Detect which cell encompasses the target text, then output its [X, Y] center coordinate. 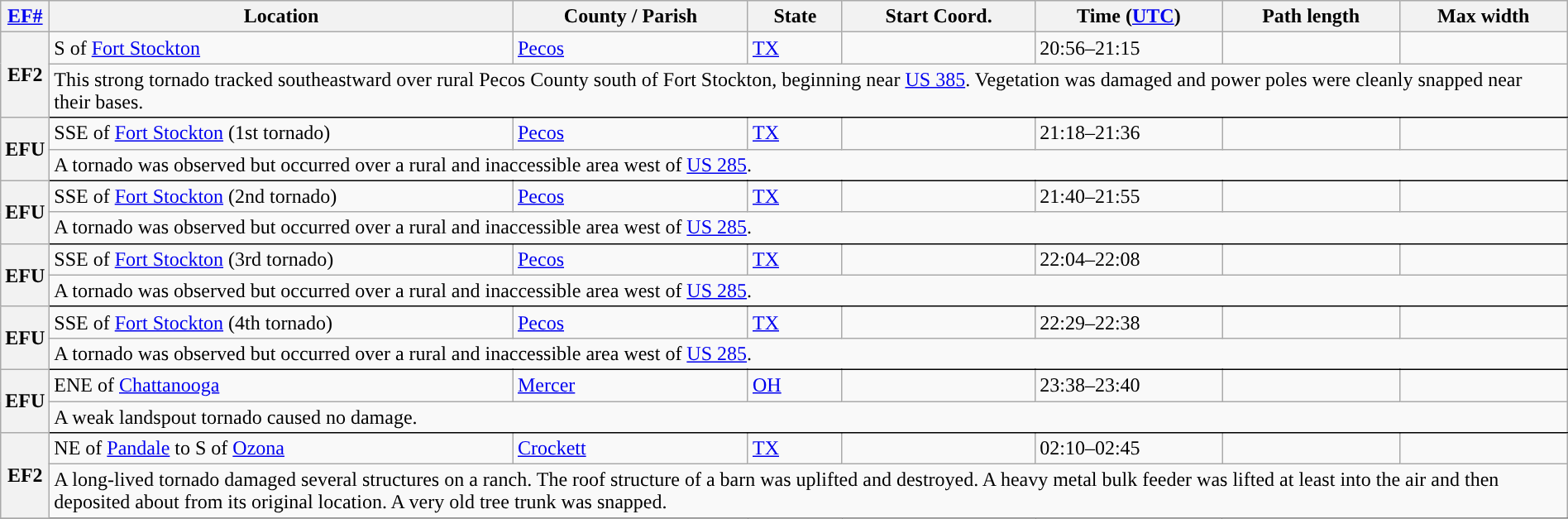
02:10–02:45 [1129, 449]
Mercer [630, 385]
County / Parish [630, 17]
Max width [1484, 17]
Start Coord. [938, 17]
A weak landspout tornado caused no damage. [809, 416]
OH [795, 385]
EF# [25, 17]
21:18–21:36 [1129, 133]
SSE of Fort Stockton (3rd tornado) [281, 259]
20:56–21:15 [1129, 48]
Path length [1311, 17]
NE of Pandale to S of Ozona [281, 449]
Time (UTC) [1129, 17]
Location [281, 17]
SSE of Fort Stockton (1st tornado) [281, 133]
Crockett [630, 449]
S of Fort Stockton [281, 48]
22:04–22:08 [1129, 259]
22:29–22:38 [1129, 322]
21:40–21:55 [1129, 196]
ENE of Chattanooga [281, 385]
23:38–23:40 [1129, 385]
SSE of Fort Stockton (4th tornado) [281, 322]
SSE of Fort Stockton (2nd tornado) [281, 196]
State [795, 17]
